Output the (X, Y) coordinate of the center of the cell containing the given text.  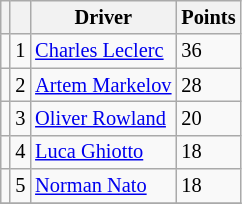
2 (20, 85)
Points (208, 17)
Oliver Rowland (103, 118)
3 (20, 118)
1 (20, 51)
28 (208, 85)
5 (20, 186)
Driver (103, 17)
Charles Leclerc (103, 51)
Artem Markelov (103, 85)
Luca Ghiotto (103, 152)
36 (208, 51)
20 (208, 118)
Norman Nato (103, 186)
4 (20, 152)
